For the text-containing cell, return its midpoint in (x, y) coordinate format. 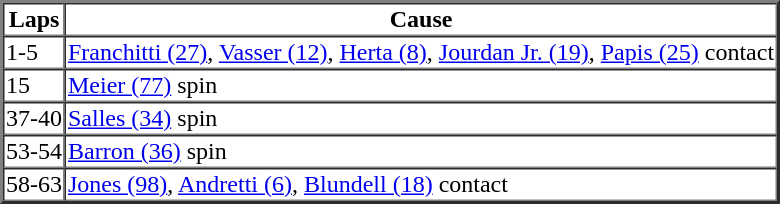
Franchitti (27), Vasser (12), Herta (8), Jourdan Jr. (19), Papis (25) contact (421, 52)
Barron (36) spin (421, 152)
Laps (34, 20)
58-63 (34, 184)
Cause (421, 20)
Meier (77) spin (421, 86)
Salles (34) spin (421, 118)
Jones (98), Andretti (6), Blundell (18) contact (421, 184)
1-5 (34, 52)
15 (34, 86)
53-54 (34, 152)
37-40 (34, 118)
